Output the [x, y] coordinate of the center of the cell containing the given text.  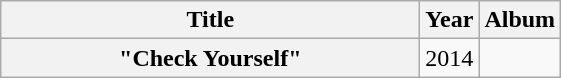
2014 [450, 58]
"Check Yourself" [210, 58]
Year [450, 20]
Album [520, 20]
Title [210, 20]
